Search for the cell housing the specified text and yield its (X, Y) center coordinate. 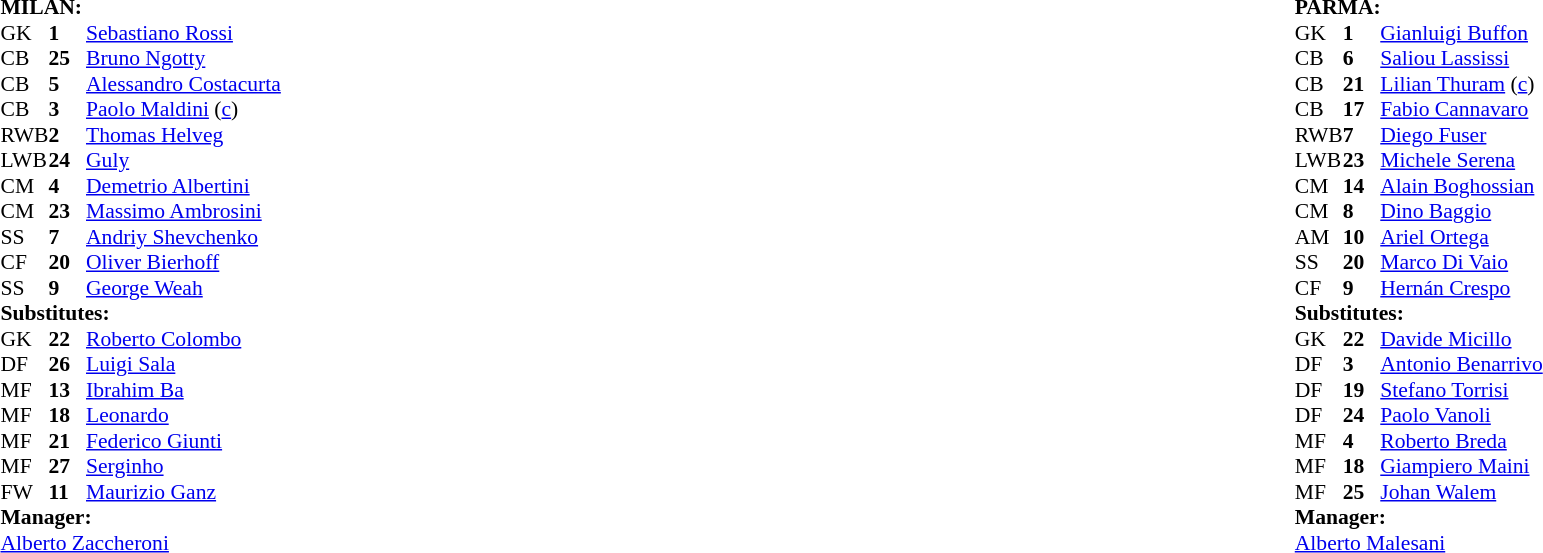
Oliver Bierhoff (184, 263)
Andriy Shevchenko (184, 237)
13 (67, 390)
Giampiero Maini (1461, 467)
6 (1362, 59)
Davide Micillo (1461, 339)
Federico Giunti (184, 441)
Diego Fuser (1461, 135)
Roberto Colombo (184, 339)
Lilian Thuram (c) (1461, 84)
8 (1362, 211)
17 (1362, 109)
Michele Serena (1461, 161)
Demetrio Albertini (184, 186)
27 (67, 467)
AM (1319, 237)
Johan Walem (1461, 492)
Serginho (184, 467)
Alessandro Costacurta (184, 84)
10 (1362, 237)
Leonardo (184, 415)
Stefano Torrisi (1461, 390)
Gianluigi Buffon (1461, 33)
Sebastiano Rossi (184, 33)
Massimo Ambrosini (184, 211)
Antonio Benarrivo (1461, 365)
11 (67, 492)
Thomas Helveg (184, 135)
Maurizio Ganz (184, 492)
Saliou Lassissi (1461, 59)
19 (1362, 390)
FW (24, 492)
Bruno Ngotty (184, 59)
Fabio Cannavaro (1461, 109)
Alain Boghossian (1461, 186)
Paolo Vanoli (1461, 415)
Paolo Maldini (c) (184, 109)
Ibrahim Ba (184, 390)
George Weah (184, 288)
Ariel Ortega (1461, 237)
Dino Baggio (1461, 211)
14 (1362, 186)
Guly (184, 161)
Roberto Breda (1461, 441)
Luigi Sala (184, 365)
2 (67, 135)
26 (67, 365)
Marco Di Vaio (1461, 263)
Hernán Crespo (1461, 288)
5 (67, 84)
